From the cell containing the given text, extract its center point as (X, Y) coordinate. 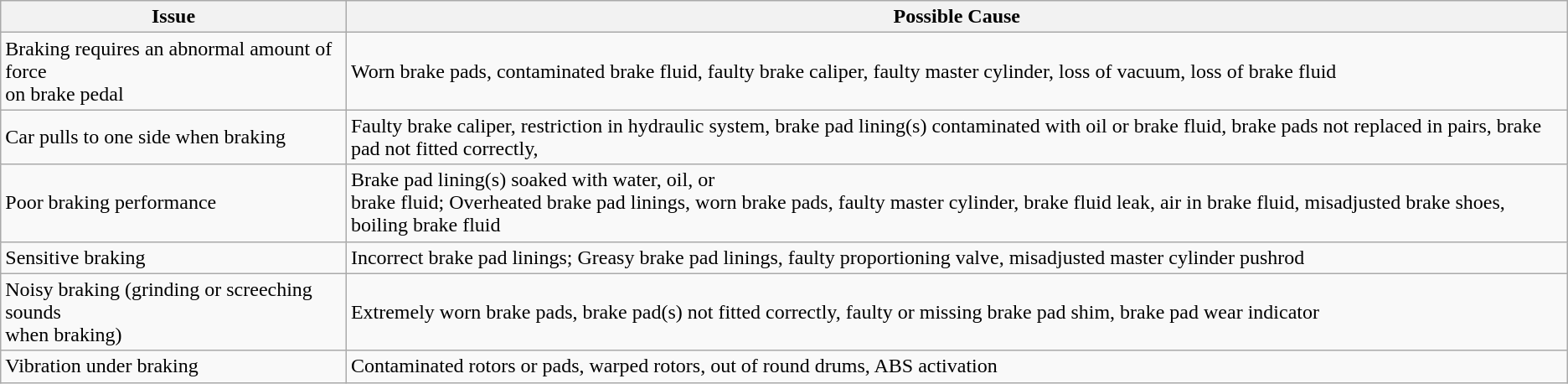
Possible Cause (957, 17)
Issue (174, 17)
Extremely worn brake pads, brake pad(s) not fitted correctly, faulty or missing brake pad shim, brake pad wear indicator (957, 312)
Contaminated rotors or pads, warped rotors, out of round drums, ABS activation (957, 366)
Braking requires an abnormal amount of forceon brake pedal (174, 71)
Vibration under braking (174, 366)
Sensitive braking (174, 257)
Incorrect brake pad linings; Greasy brake pad linings, faulty proportioning valve, misadjusted master cylinder pushrod (957, 257)
Noisy braking (grinding or screeching soundswhen braking) (174, 312)
Worn brake pads, contaminated brake fluid, faulty brake caliper, faulty master cylinder, loss of vacuum, loss of brake fluid (957, 71)
Poor braking performance (174, 203)
Car pulls to one side when braking (174, 138)
